Locate the cell with the specified text and output its [x, y] center coordinate. 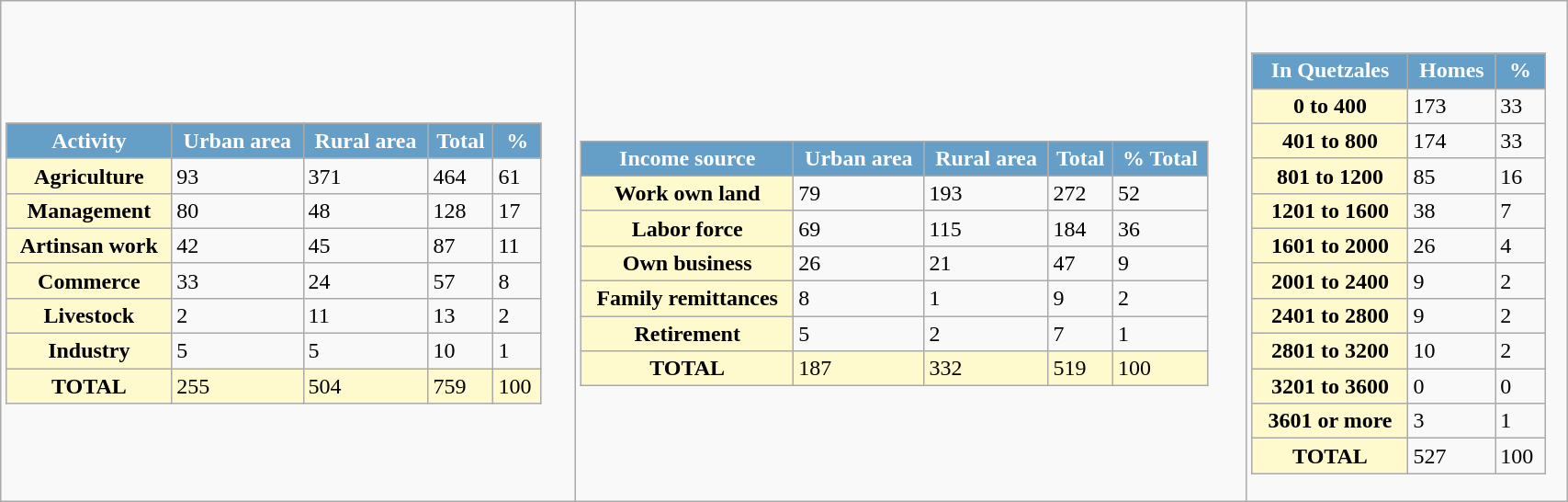
332 [987, 369]
61 [518, 176]
Family remittances [687, 298]
21 [987, 263]
Industry [89, 351]
504 [366, 386]
16 [1521, 176]
Homes [1451, 71]
Own business [687, 263]
17 [518, 211]
759 [461, 386]
% Total [1159, 158]
187 [859, 369]
193 [987, 193]
42 [237, 245]
Agriculture [89, 176]
115 [987, 228]
47 [1080, 263]
527 [1451, 456]
3601 or more [1330, 421]
801 to 1200 [1330, 176]
Labor force [687, 228]
85 [1451, 176]
Retirement [687, 334]
69 [859, 228]
3 [1451, 421]
464 [461, 176]
36 [1159, 228]
401 to 800 [1330, 141]
1201 to 1600 [1330, 211]
45 [366, 245]
In Quetzales [1330, 71]
87 [461, 245]
174 [1451, 141]
Work own land [687, 193]
57 [461, 280]
79 [859, 193]
93 [237, 176]
173 [1451, 106]
Artinsan work [89, 245]
48 [366, 211]
Commerce [89, 280]
13 [461, 315]
272 [1080, 193]
371 [366, 176]
Management [89, 211]
52 [1159, 193]
519 [1080, 369]
3201 to 3600 [1330, 386]
255 [237, 386]
Activity [89, 141]
2801 to 3200 [1330, 351]
184 [1080, 228]
2401 to 2800 [1330, 315]
4 [1521, 245]
Income source [687, 158]
1601 to 2000 [1330, 245]
128 [461, 211]
2001 to 2400 [1330, 280]
24 [366, 280]
0 to 400 [1330, 106]
Livestock [89, 315]
80 [237, 211]
38 [1451, 211]
